Capture the cell that displays the provided text and extract its (x, y) central coordinate. 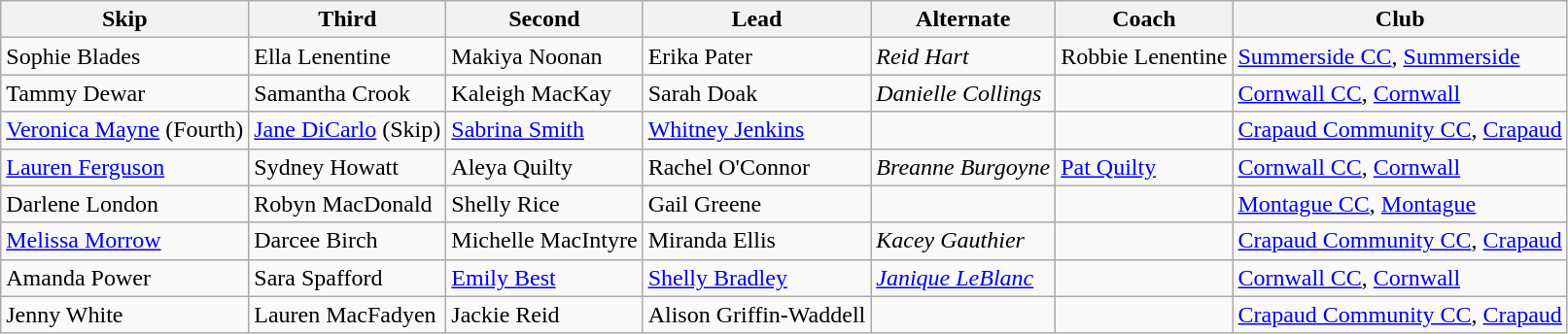
Jane DiCarlo (Skip) (348, 130)
Shelly Rice (544, 204)
Tammy Dewar (124, 93)
Third (348, 19)
Darlene London (124, 204)
Lauren MacFadyen (348, 315)
Melissa Morrow (124, 241)
Robyn MacDonald (348, 204)
Rachel O'Connor (756, 167)
Emily Best (544, 278)
Alison Griffin-Waddell (756, 315)
Robbie Lenentine (1144, 56)
Second (544, 19)
Erika Pater (756, 56)
Makiya Noonan (544, 56)
Club (1400, 19)
Shelly Bradley (756, 278)
Sydney Howatt (348, 167)
Danielle Collings (963, 93)
Gail Greene (756, 204)
Michelle MacIntyre (544, 241)
Miranda Ellis (756, 241)
Lead (756, 19)
Montague CC, Montague (1400, 204)
Sara Spafford (348, 278)
Whitney Jenkins (756, 130)
Skip (124, 19)
Summerside CC, Summerside (1400, 56)
Sophie Blades (124, 56)
Sarah Doak (756, 93)
Darcee Birch (348, 241)
Breanne Burgoyne (963, 167)
Reid Hart (963, 56)
Sabrina Smith (544, 130)
Lauren Ferguson (124, 167)
Pat Quilty (1144, 167)
Janique LeBlanc (963, 278)
Ella Lenentine (348, 56)
Coach (1144, 19)
Alternate (963, 19)
Aleya Quilty (544, 167)
Amanda Power (124, 278)
Kacey Gauthier (963, 241)
Samantha Crook (348, 93)
Kaleigh MacKay (544, 93)
Veronica Mayne (Fourth) (124, 130)
Jenny White (124, 315)
Jackie Reid (544, 315)
